Capture the cell that displays the provided text and extract its [x, y] central coordinate. 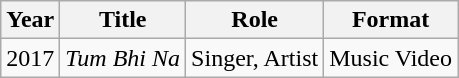
Title [123, 20]
Singer, Artist [255, 58]
2017 [30, 58]
Tum Bhi Na [123, 58]
Year [30, 20]
Role [255, 20]
Format [391, 20]
Music Video [391, 58]
